Provide the [X, Y] coordinate of the cell's center where the given text is located.  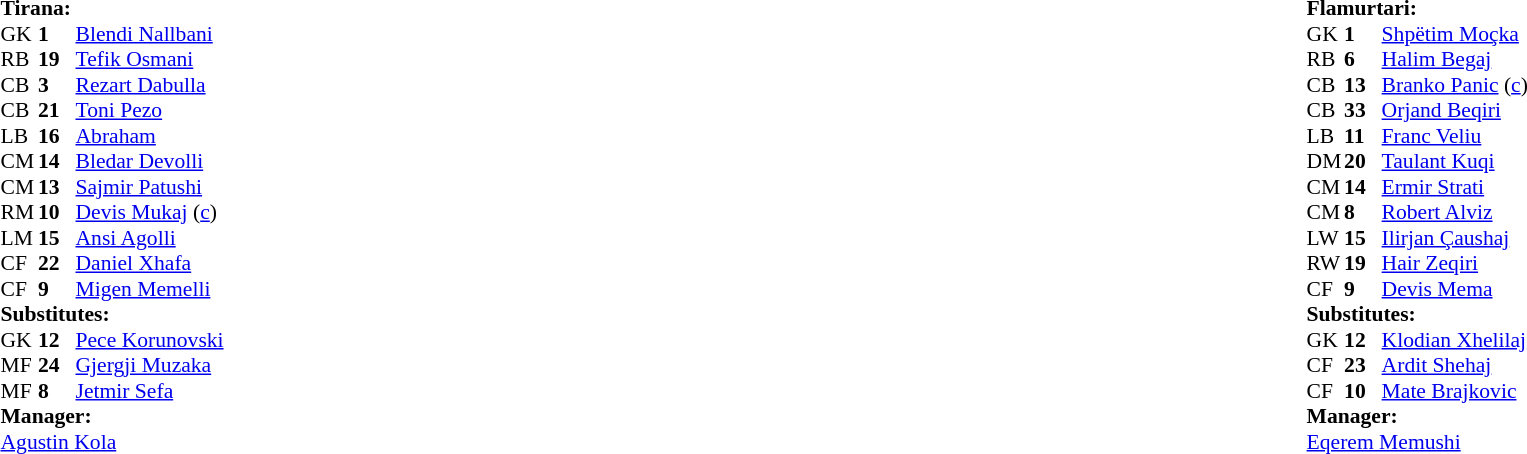
Gjergji Muzaka [150, 365]
Rezart Dabulla [150, 85]
21 [57, 111]
Daniel Xhafa [150, 263]
Ansi Agolli [150, 238]
20 [1363, 161]
16 [57, 136]
23 [1363, 365]
3 [57, 85]
Jetmir Sefa [150, 391]
22 [57, 263]
LM [19, 238]
DM [1326, 161]
RM [19, 213]
Sajmir Patushi [150, 187]
Bledar Devolli [150, 161]
RW [1326, 263]
Tefik Osmani [150, 59]
Abraham [150, 136]
33 [1363, 111]
11 [1363, 136]
Manager: [112, 417]
Substitutes: [112, 315]
Toni Pezo [150, 111]
24 [57, 365]
Pece Korunovski [150, 340]
LW [1326, 238]
Devis Mukaj (c) [150, 213]
6 [1363, 59]
Blendi Nallbani [150, 34]
Migen Memelli [150, 289]
